Locate the cell with the specified text and output its [x, y] center coordinate. 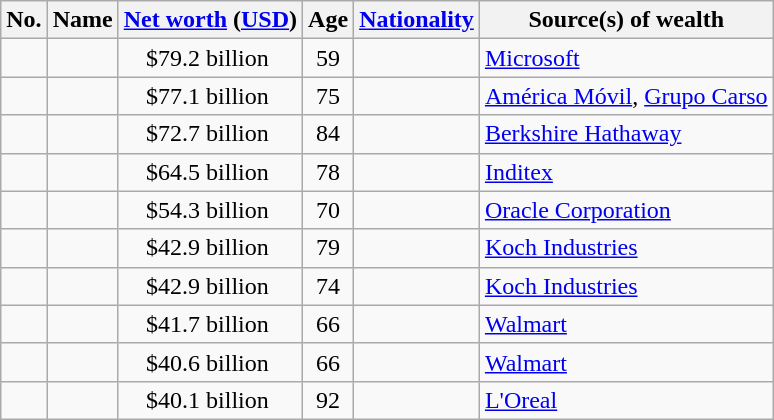
$77.1 billion [210, 96]
70 [328, 210]
84 [328, 134]
América Móvil, Grupo Carso [626, 96]
Microsoft [626, 58]
78 [328, 172]
Age [328, 20]
59 [328, 58]
79 [328, 248]
L'Oreal [626, 400]
Inditex [626, 172]
Name [82, 20]
75 [328, 96]
$41.7 billion [210, 324]
Source(s) of wealth [626, 20]
No. [24, 20]
Net worth (USD) [210, 20]
Nationality [417, 20]
74 [328, 286]
Oracle Corporation [626, 210]
$79.2 billion [210, 58]
$72.7 billion [210, 134]
92 [328, 400]
$40.6 billion [210, 362]
$40.1 billion [210, 400]
$64.5 billion [210, 172]
$54.3 billion [210, 210]
Berkshire Hathaway [626, 134]
